From the cell containing the given text, extract its center point as (X, Y) coordinate. 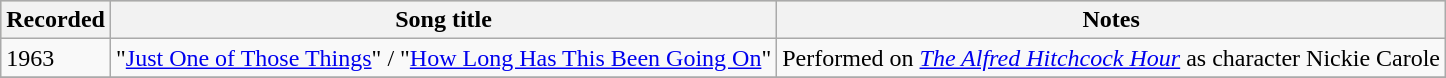
1963 (56, 58)
Song title (443, 20)
Notes (1112, 20)
"Just One of Those Things" / "How Long Has This Been Going On" (443, 58)
Recorded (56, 20)
Performed on The Alfred Hitchcock Hour as character Nickie Carole (1112, 58)
